Determine the (X, Y) coordinate at the center of the cell enclosing the given text.  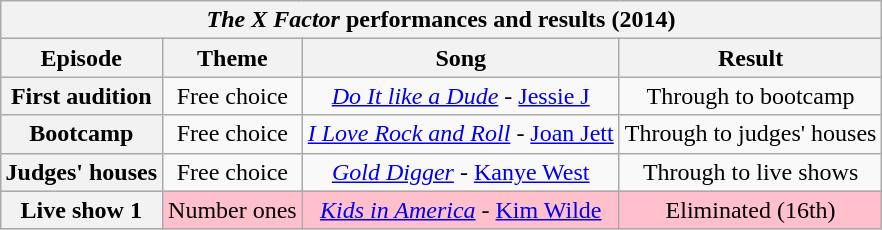
Through to bootcamp (750, 96)
Song (460, 58)
Live show 1 (81, 210)
Result (750, 58)
Kids in America - Kim Wilde (460, 210)
Gold Digger - Kanye West (460, 172)
Judges' houses (81, 172)
I Love Rock and Roll - Joan Jett (460, 134)
Bootcamp (81, 134)
Do It like a Dude - Jessie J (460, 96)
The X Factor performances and results (2014) (441, 20)
Eliminated (16th) (750, 210)
First audition (81, 96)
Theme (233, 58)
Through to judges' houses (750, 134)
Through to live shows (750, 172)
Number ones (233, 210)
Episode (81, 58)
